Identify which cell holds the provided text, then report its [X, Y] central coordinate. 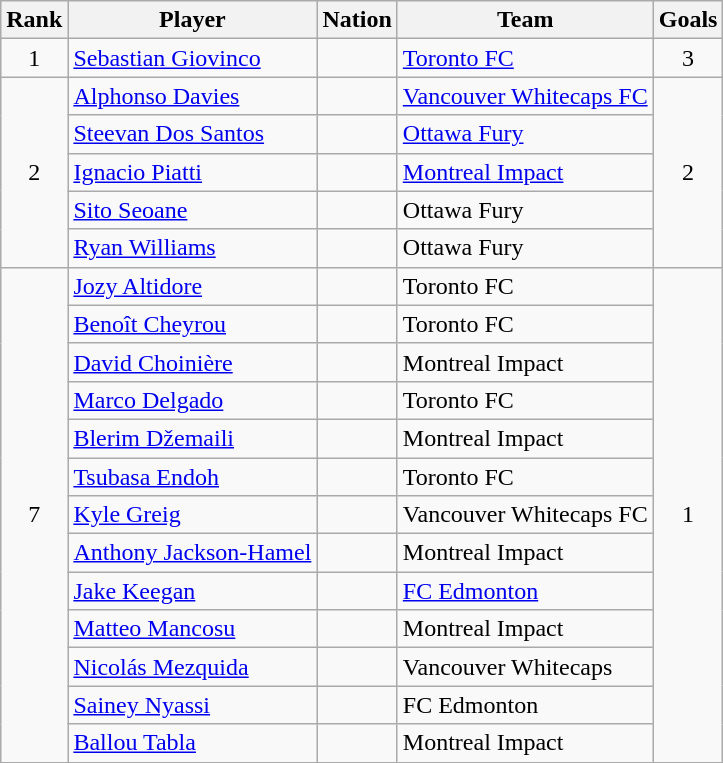
Ryan Williams [192, 248]
Ignacio Piatti [192, 172]
Tsubasa Endoh [192, 477]
Ballou Tabla [192, 743]
Anthony Jackson-Hamel [192, 553]
3 [688, 58]
Goals [688, 20]
7 [34, 514]
Kyle Greig [192, 515]
Benoît Cheyrou [192, 324]
Steevan Dos Santos [192, 134]
Marco Delgado [192, 400]
Jake Keegan [192, 591]
Nation [357, 20]
Sainey Nyassi [192, 705]
Player [192, 20]
Sebastian Giovinco [192, 58]
Team [525, 20]
Matteo Mancosu [192, 629]
Nicolás Mezquida [192, 667]
Rank [34, 20]
Blerim Džemaili [192, 438]
Jozy Altidore [192, 286]
Alphonso Davies [192, 96]
Vancouver Whitecaps [525, 667]
David Choinière [192, 362]
Sito Seoane [192, 210]
